Detect which cell encompasses the target text, then output its (x, y) center coordinate. 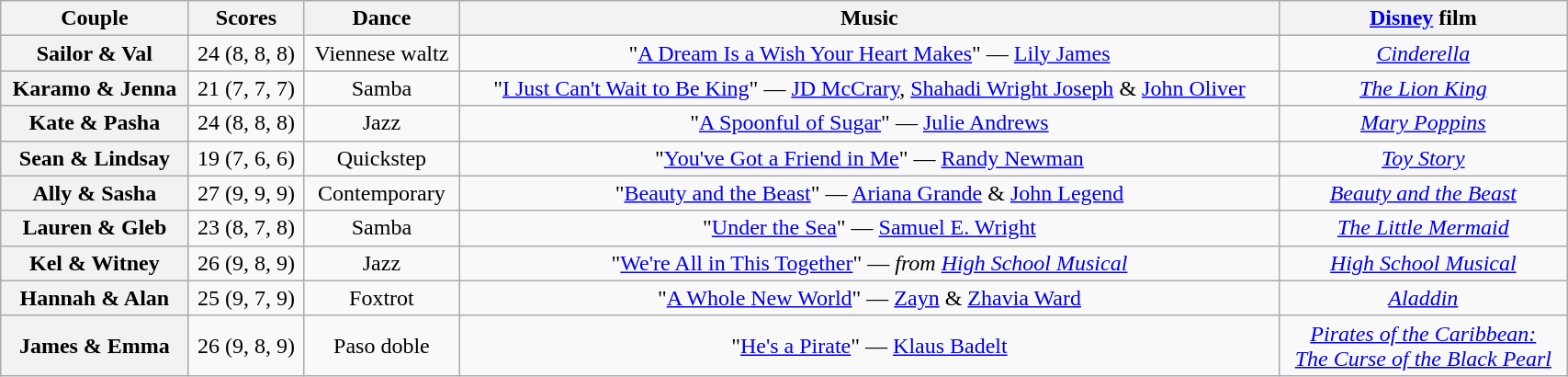
The Lion King (1424, 88)
"He's a Pirate" — Klaus Badelt (869, 346)
High School Musical (1424, 263)
Beauty and the Beast (1424, 193)
"You've Got a Friend in Me" — Randy Newman (869, 158)
Quickstep (382, 158)
19 (7, 6, 6) (246, 158)
Kate & Pasha (95, 123)
Contemporary (382, 193)
Mary Poppins (1424, 123)
Dance (382, 18)
Toy Story (1424, 158)
James & Emma (95, 346)
Scores (246, 18)
Lauren & Gleb (95, 228)
21 (7, 7, 7) (246, 88)
27 (9, 9, 9) (246, 193)
Pirates of the Caribbean:The Curse of the Black Pearl (1424, 346)
Viennese waltz (382, 53)
Music (869, 18)
Paso doble (382, 346)
Sean & Lindsay (95, 158)
Hannah & Alan (95, 298)
23 (8, 7, 8) (246, 228)
Kel & Witney (95, 263)
Couple (95, 18)
"We're All in This Together" — from High School Musical (869, 263)
Karamo & Jenna (95, 88)
"A Dream Is a Wish Your Heart Makes" — Lily James (869, 53)
"A Whole New World" — Zayn & Zhavia Ward (869, 298)
"Beauty and the Beast" — Ariana Grande & John Legend (869, 193)
Ally & Sasha (95, 193)
Aladdin (1424, 298)
Disney film (1424, 18)
25 (9, 7, 9) (246, 298)
The Little Mermaid (1424, 228)
Foxtrot (382, 298)
Sailor & Val (95, 53)
"Under the Sea" — Samuel E. Wright (869, 228)
Cinderella (1424, 53)
"I Just Can't Wait to Be King" — JD McCrary, Shahadi Wright Joseph & John Oliver (869, 88)
"A Spoonful of Sugar" — Julie Andrews (869, 123)
